Scan for the cell matching the given text and deliver its [X, Y] coordinate at center. 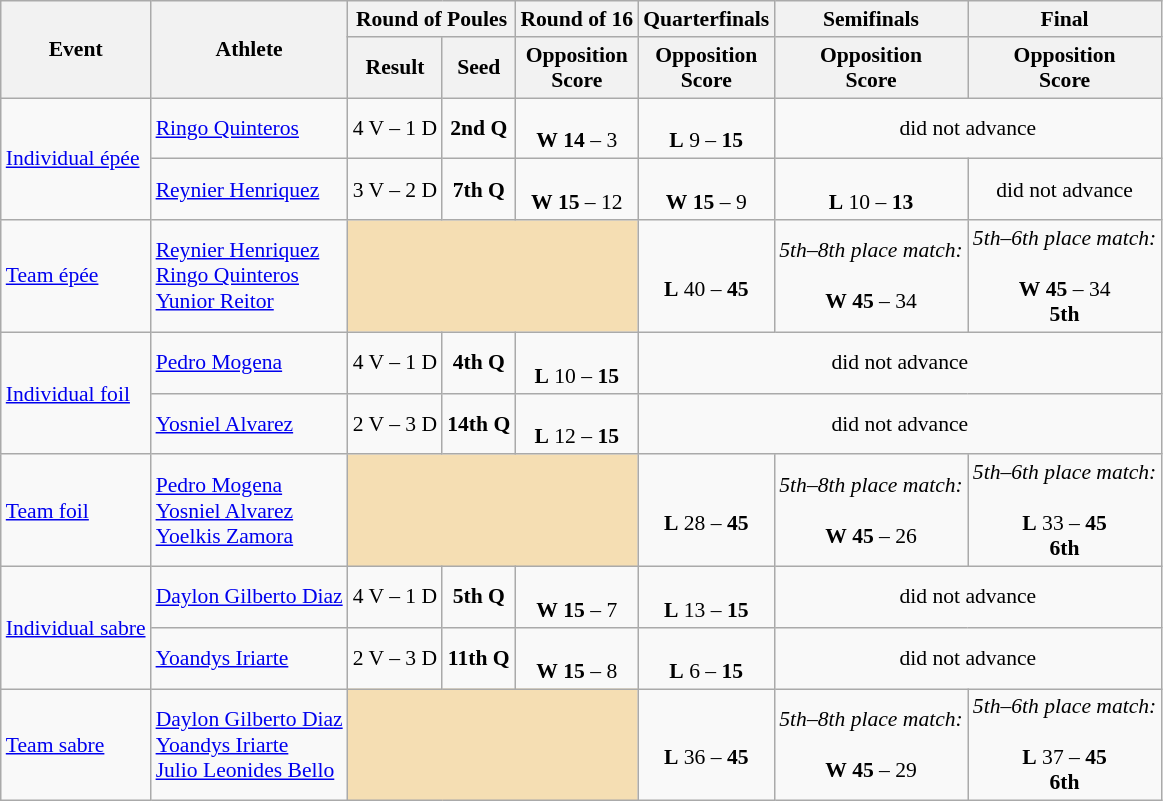
L 10 – 15 [576, 362]
5th–6th place match:L 37 – 456th [1065, 745]
Daylon Gilberto Diaz [250, 598]
Result [395, 68]
Individual foil [76, 393]
Daylon Gilberto DiazYoandys IriarteJulio Leonides Bello [250, 745]
Yosniel Alvarez [250, 424]
Round of Poules [432, 19]
Team épée [76, 276]
14th Q [478, 424]
L 9 – 15 [706, 128]
Semifinals [871, 19]
Athlete [250, 50]
Team sabre [76, 745]
5th–8th place match:W 45 – 29 [871, 745]
L 6 – 15 [706, 658]
L 28 – 45 [706, 511]
L 36 – 45 [706, 745]
11th Q [478, 658]
W 15 – 8 [576, 658]
3 V – 2 D [395, 190]
4th Q [478, 362]
L 13 – 15 [706, 598]
Team foil [76, 511]
Reynier HenriquezRingo QuinterosYunior Reitor [250, 276]
Seed [478, 68]
Event [76, 50]
7th Q [478, 190]
Individual sabre [76, 628]
Ringo Quinteros [250, 128]
Quarterfinals [706, 19]
5th Q [478, 598]
Pedro MogenaYosniel AlvarezYoelkis Zamora [250, 511]
L 12 – 15 [576, 424]
L 40 – 45 [706, 276]
Reynier Henriquez [250, 190]
2nd Q [478, 128]
Yoandys Iriarte [250, 658]
Final [1065, 19]
W 14 – 3 [576, 128]
5th–8th place match:W 45 – 26 [871, 511]
W 15 – 9 [706, 190]
Individual épée [76, 159]
5th–6th place match:W 45 – 345th [1065, 276]
W 15 – 12 [576, 190]
Round of 16 [576, 19]
L 10 – 13 [871, 190]
Pedro Mogena [250, 362]
W 15 – 7 [576, 598]
5th–8th place match:W 45 – 34 [871, 276]
5th–6th place match:L 33 – 456th [1065, 511]
